Find where the given text appears and provide that cell's center as (X, Y) coordinate. 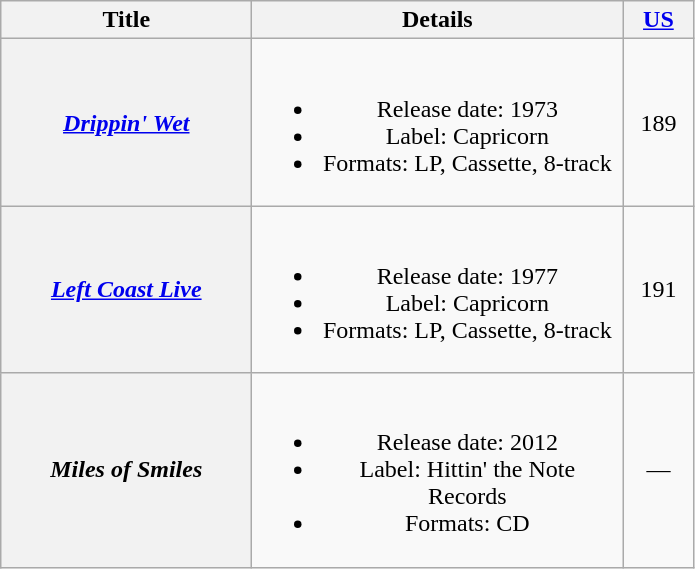
Details (438, 20)
— (658, 470)
Release date: 1977Label: CapricornFormats: LP, Cassette, 8-track (438, 290)
Miles of Smiles (126, 470)
189 (658, 122)
Release date: 2012Label: Hittin' the Note RecordsFormats: CD (438, 470)
US (658, 20)
Left Coast Live (126, 290)
Drippin' Wet (126, 122)
Release date: 1973Label: CapricornFormats: LP, Cassette, 8-track (438, 122)
191 (658, 290)
Title (126, 20)
